Determine the [X, Y] coordinate at the center of the cell enclosing the given text.  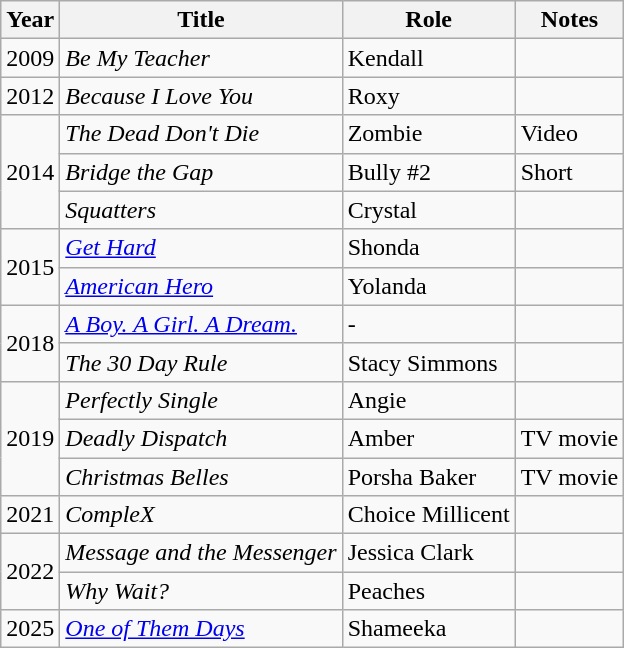
A Boy. A Girl. A Dream. [201, 324]
2025 [30, 629]
Deadly Dispatch [201, 438]
Roxy [428, 96]
Angie [428, 400]
Stacy Simmons [428, 362]
Video [570, 134]
Amber [428, 438]
2015 [30, 267]
Shameeka [428, 629]
Message and the Messenger [201, 553]
American Hero [201, 286]
Notes [570, 20]
2019 [30, 438]
Title [201, 20]
Shonda [428, 248]
Porsha Baker [428, 477]
Year [30, 20]
2012 [30, 96]
Because I Love You [201, 96]
Get Hard [201, 248]
2009 [30, 58]
Why Wait? [201, 591]
One of Them Days [201, 629]
Choice Millicent [428, 515]
Squatters [201, 210]
CompleX [201, 515]
Crystal [428, 210]
- [428, 324]
2022 [30, 572]
Jessica Clark [428, 553]
2014 [30, 172]
Peaches [428, 591]
Kendall [428, 58]
The 30 Day Rule [201, 362]
Be My Teacher [201, 58]
Yolanda [428, 286]
Bridge the Gap [201, 172]
2018 [30, 343]
Perfectly Single [201, 400]
Role [428, 20]
The Dead Don't Die [201, 134]
Zombie [428, 134]
Christmas Belles [201, 477]
Bully #2 [428, 172]
Short [570, 172]
2021 [30, 515]
